Capture the cell that displays the provided text and extract its (X, Y) central coordinate. 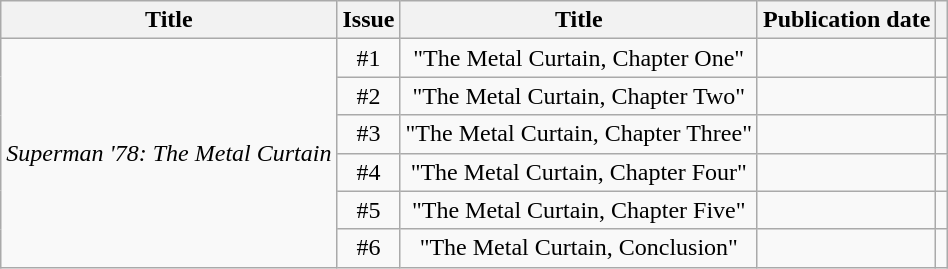
#4 (368, 172)
Issue (368, 20)
"The Metal Curtain, Chapter Two" (578, 96)
"The Metal Curtain, Conclusion" (578, 248)
#6 (368, 248)
#5 (368, 210)
Publication date (846, 20)
#3 (368, 134)
"The Metal Curtain, Chapter Three" (578, 134)
#1 (368, 58)
Superman '78: The Metal Curtain (169, 153)
#2 (368, 96)
"The Metal Curtain, Chapter One" (578, 58)
"The Metal Curtain, Chapter Four" (578, 172)
"The Metal Curtain, Chapter Five" (578, 210)
